Output the (x, y) coordinate of the center of the cell containing the given text.  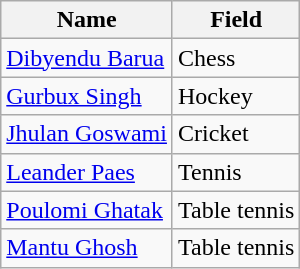
Name (87, 20)
Leander Paes (87, 172)
Poulomi Ghatak (87, 210)
Jhulan Goswami (87, 134)
Cricket (236, 134)
Tennis (236, 172)
Dibyendu Barua (87, 58)
Gurbux Singh (87, 96)
Field (236, 20)
Chess (236, 58)
Hockey (236, 96)
Mantu Ghosh (87, 248)
